Locate the cell with the specified text and output its [X, Y] center coordinate. 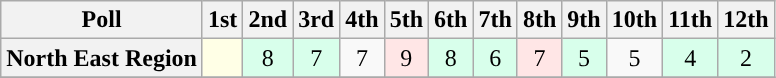
7th [495, 20]
8th [539, 20]
9th [584, 20]
4th [362, 20]
5th [406, 20]
10th [634, 20]
1st [222, 20]
6 [495, 58]
North East Region [102, 58]
4 [690, 58]
12th [746, 20]
2nd [268, 20]
Poll [102, 20]
6th [451, 20]
9 [406, 58]
3rd [316, 20]
2 [746, 58]
11th [690, 20]
